Return the (X, Y) coordinate for the center point of the cell that contains the specified text.  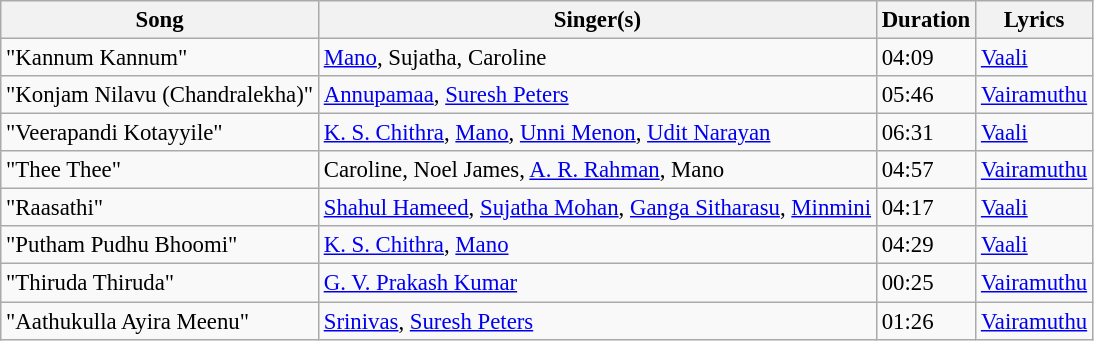
00:25 (926, 283)
04:29 (926, 245)
"Putham Pudhu Bhoomi" (160, 245)
"Thee Thee" (160, 170)
Singer(s) (597, 20)
Mano, Sujatha, Caroline (597, 58)
"Kannum Kannum" (160, 58)
04:09 (926, 58)
Shahul Hameed, Sujatha Mohan, Ganga Sitharasu, Minmini (597, 208)
05:46 (926, 95)
"Raasathi" (160, 208)
04:57 (926, 170)
Lyrics (1034, 20)
"Aathukulla Ayira Meenu" (160, 321)
"Thiruda Thiruda" (160, 283)
06:31 (926, 133)
04:17 (926, 208)
"Veerapandi Kotayyile" (160, 133)
"Konjam Nilavu (Chandralekha)" (160, 95)
Caroline, Noel James, A. R. Rahman, Mano (597, 170)
Annupamaa, Suresh Peters (597, 95)
K. S. Chithra, Mano, Unni Menon, Udit Narayan (597, 133)
G. V. Prakash Kumar (597, 283)
01:26 (926, 321)
Song (160, 20)
K. S. Chithra, Mano (597, 245)
Duration (926, 20)
Srinivas, Suresh Peters (597, 321)
